Search for the cell housing the specified text and yield its (x, y) center coordinate. 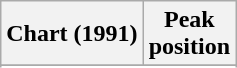
Chart (1991) (72, 34)
Peakposition (189, 34)
